Find where the given text appears and provide that cell's center as [x, y] coordinate. 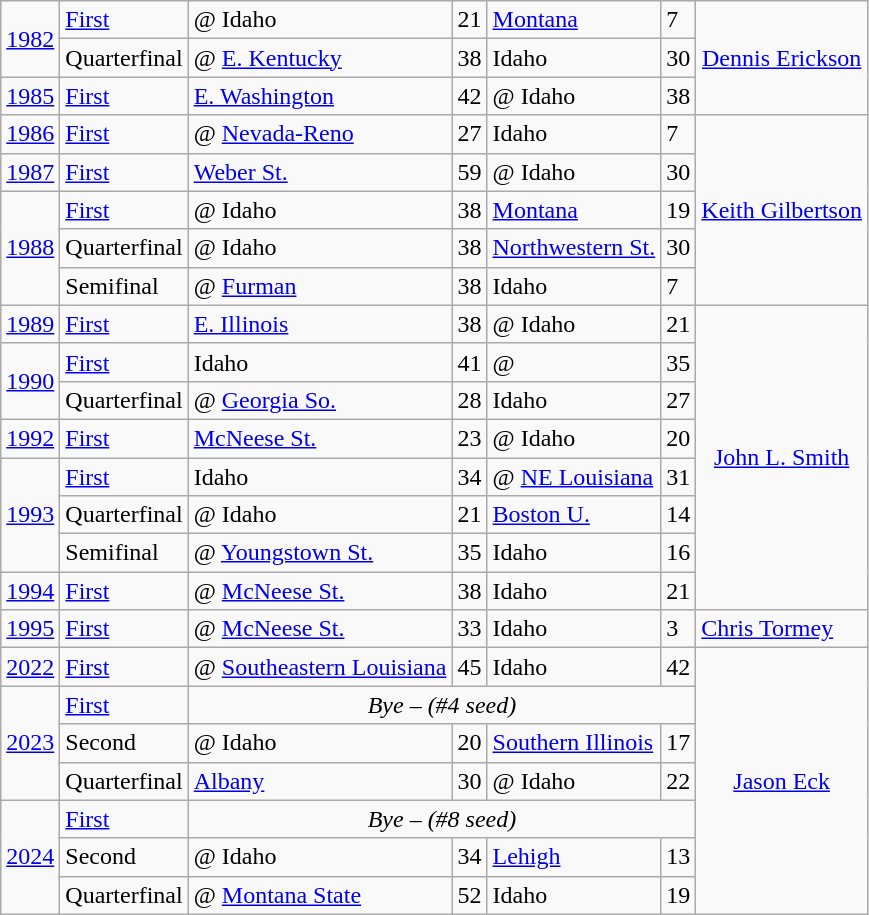
E. Washington [320, 96]
1987 [30, 172]
Northwestern St. [574, 248]
1989 [30, 324]
52 [470, 895]
Jason Eck [782, 781]
22 [678, 781]
McNeese St. [320, 438]
Albany [320, 781]
1992 [30, 438]
1982 [30, 39]
@ Montana State [320, 895]
1988 [30, 248]
1986 [30, 134]
1985 [30, 96]
1990 [30, 381]
3 [678, 629]
Southern Illinois [574, 743]
Bye – (#4 seed) [442, 705]
59 [470, 172]
2024 [30, 857]
2023 [30, 743]
Keith Gilbertson [782, 210]
41 [470, 362]
@ Youngstown St. [320, 553]
Bye – (#8 seed) [442, 819]
33 [470, 629]
1994 [30, 591]
@ Georgia So. [320, 400]
2022 [30, 667]
@ Southeastern Louisiana [320, 667]
@ [574, 362]
John L. Smith [782, 457]
16 [678, 553]
1993 [30, 515]
23 [470, 438]
E. Illinois [320, 324]
Dennis Erickson [782, 58]
17 [678, 743]
Chris Tormey [782, 629]
@ Furman [320, 286]
@ NE Louisiana [574, 477]
45 [470, 667]
31 [678, 477]
Boston U. [574, 515]
@ Nevada-Reno [320, 134]
Weber St. [320, 172]
1995 [30, 629]
Lehigh [574, 857]
13 [678, 857]
28 [470, 400]
@ E. Kentucky [320, 58]
14 [678, 515]
